Return [x, y] of the center of cell containing provided text 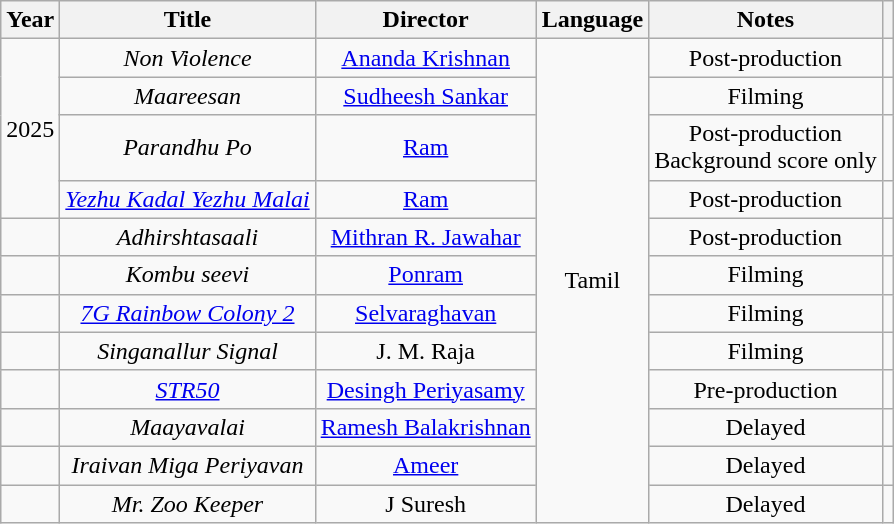
Adhirshtasaali [188, 237]
Title [188, 20]
Selvaraghavan [426, 313]
Post-productionBackground score only [766, 148]
7G Rainbow Colony 2 [188, 313]
Mithran R. Jawahar [426, 237]
STR50 [188, 389]
Ramesh Balakrishnan [426, 427]
2025 [30, 128]
Language [592, 20]
Sudheesh Sankar [426, 96]
Year [30, 20]
Iraivan Miga Periyavan [188, 465]
Maayavalai [188, 427]
Director [426, 20]
Notes [766, 20]
Yezhu Kadal Yezhu Malai [188, 199]
Mr. Zoo Keeper [188, 503]
J. M. Raja [426, 351]
Non Violence [188, 58]
Pre-production [766, 389]
Ponram [426, 275]
Maareesan [188, 96]
Ameer [426, 465]
Kombu seevi [188, 275]
Tamil [592, 281]
Ananda Krishnan [426, 58]
Parandhu Po [188, 148]
Singanallur Signal [188, 351]
J Suresh [426, 503]
Desingh Periyasamy [426, 389]
